From the cell containing the given text, extract its center point as (X, Y) coordinate. 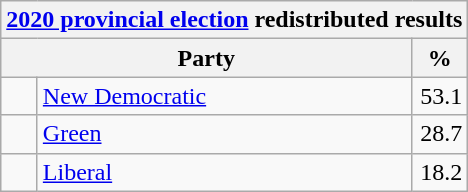
Party (206, 58)
New Democratic (224, 96)
18.2 (440, 172)
% (440, 58)
2020 provincial election redistributed results (234, 20)
Liberal (224, 172)
28.7 (440, 134)
53.1 (440, 96)
Green (224, 134)
